Locate the cell with the specified text and output its [x, y] center coordinate. 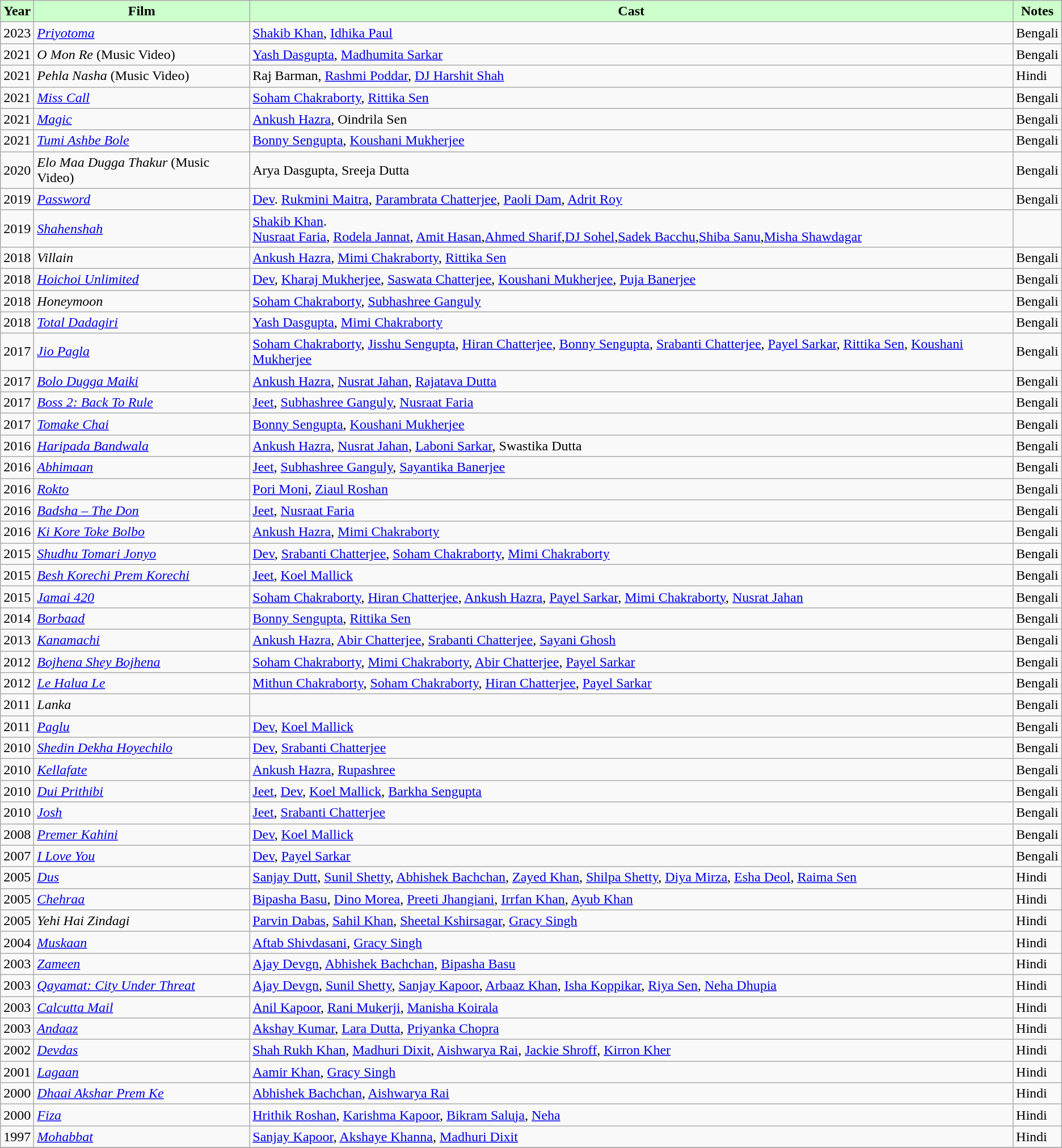
Ajay Devgn, Abhishek Bachchan, Bipasha Basu [631, 964]
2014 [17, 618]
2008 [17, 834]
2001 [17, 1072]
Abhimaan [142, 467]
I Love You [142, 856]
Borbaad [142, 618]
Ankush Hazra, Nusrat Jahan, Rajatava Dutta [631, 381]
Andaaz [142, 1029]
Shakib Khan.Nusraat Faria, Rodela Jannat, Amit Hasan,Ahmed Sharif,DJ Sohel,Sadek Bacchu,Shiba Sanu,Misha Shawdagar [631, 228]
Qayamat: City Under Threat [142, 985]
Dhaai Akshar Prem Ke [142, 1094]
Rokto [142, 489]
Bolo Dugga Maiki [142, 381]
Kellafate [142, 770]
Hoichoi Unlimited [142, 279]
Jeet, Dev, Koel Mallick, Barkha Sengupta [631, 791]
2013 [17, 640]
2004 [17, 942]
Dev. Rukmini Maitra, Parambrata Chatterjee, Paoli Dam, Adrit Roy [631, 199]
Jeet, Subhashree Ganguly, Sayantika Banerjee [631, 467]
Soham Chakraborty, Mimi Chakraborty, Abir Chatterjee, Payel Sarkar [631, 662]
Ankush Hazra, Abir Chatterjee, Srabanti Chatterjee, Sayani Ghosh [631, 640]
Jeet, Srabanti Chatterjee [631, 813]
Ankush Hazra, Mimi Chakraborty, Rittika Sen [631, 258]
Shah Rukh Khan, Madhuri Dixit, Aishwarya Rai, Jackie Shroff, Kirron Kher [631, 1050]
Aamir Khan, Gracy Singh [631, 1072]
Parvin Dabas, Sahil Khan, Sheetal Kshirsagar, Gracy Singh [631, 921]
Password [142, 199]
Sanjay Kapoor, Akshaye Khanna, Madhuri Dixit [631, 1137]
Josh [142, 813]
Jeet, Koel Mallick [631, 575]
Jamai 420 [142, 597]
Sanjay Dutt, Sunil Shetty, Abhishek Bachchan, Zayed Khan, Shilpa Shetty, Diya Mirza, Esha Deol, Raima Sen [631, 877]
Bonny Sengupta, Rittika Sen [631, 618]
2002 [17, 1050]
Hrithik Roshan, Karishma Kapoor, Bikram Saluja, Neha [631, 1115]
Abhishek Bachchan, Aishwarya Rai [631, 1094]
Honeymoon [142, 301]
Raj Barman, Rashmi Poddar, DJ Harshit Shah [631, 76]
Soham Chakraborty, Jisshu Sengupta, Hiran Chatterjee, Bonny Sengupta, Srabanti Chatterjee, Payel Sarkar, Rittika Sen, Koushani Mukherjee [631, 352]
Notes [1038, 11]
Tumi Ashbe Bole [142, 141]
Paglu [142, 727]
Dev, Kharaj Mukherjee, Saswata Chatterjee, Koushani Mukherjee, Puja Banerjee [631, 279]
Mithun Chakraborty, Soham Chakraborty, Hiran Chatterjee, Payel Sarkar [631, 683]
Mohabbat [142, 1137]
Pehla Nasha (Music Video) [142, 76]
Badsha – The Don [142, 510]
Lanka [142, 705]
Shedin Dekha Hoyechilo [142, 748]
Boss 2: Back To Rule [142, 403]
Arya Dasgupta, Sreeja Dutta [631, 170]
Priyotoma [142, 33]
2023 [17, 33]
Jio Pagla [142, 352]
Aftab Shivdasani, Gracy Singh [631, 942]
1997 [17, 1137]
Ankush Hazra, Oindrila Sen [631, 119]
O Mon Re (Music Video) [142, 54]
Bipasha Basu, Dino Morea, Preeti Jhangiani, Irrfan Khan, Ayub Khan [631, 899]
Fiza [142, 1115]
Calcutta Mail [142, 1007]
Ankush Hazra, Nusrat Jahan, Laboni Sarkar, Swastika Dutta [631, 446]
Miss Call [142, 98]
Cast [631, 11]
Anil Kapoor, Rani Mukerji, Manisha Koirala [631, 1007]
Kanamachi [142, 640]
Shakib Khan, Idhika Paul [631, 33]
Devdas [142, 1050]
Shahenshah [142, 228]
Yash Dasgupta, Mimi Chakraborty [631, 323]
Elo Maa Dugga Thakur (Music Video) [142, 170]
Villain [142, 258]
Year [17, 11]
Le Halua Le [142, 683]
Tomake Chai [142, 424]
Yehi Hai Zindagi [142, 921]
Soham Chakraborty, Rittika Sen [631, 98]
Chehraa [142, 899]
Dus [142, 877]
Yash Dasgupta, Madhumita Sarkar [631, 54]
Premer Kahini [142, 834]
Zameen [142, 964]
Ajay Devgn, Sunil Shetty, Sanjay Kapoor, Arbaaz Khan, Isha Koppikar, Riya Sen, Neha Dhupia [631, 985]
Jeet, Nusraat Faria [631, 510]
Dev, Payel Sarkar [631, 856]
Jeet, Subhashree Ganguly, Nusraat Faria [631, 403]
Lagaan [142, 1072]
Dev, Srabanti Chatterjee [631, 748]
Shudhu Tomari Jonyo [142, 554]
Soham Chakraborty, Hiran Chatterjee, Ankush Hazra, Payel Sarkar, Mimi Chakraborty, Nusrat Jahan [631, 597]
Dui Prithibi [142, 791]
Ankush Hazra, Rupashree [631, 770]
Bojhena Shey Bojhena [142, 662]
Ki Kore Toke Bolbo [142, 532]
Pori Moni, Ziaul Roshan [631, 489]
Akshay Kumar, Lara Dutta, Priyanka Chopra [631, 1029]
2020 [17, 170]
Ankush Hazra, Mimi Chakraborty [631, 532]
Film [142, 11]
2007 [17, 856]
Besh Korechi Prem Korechi [142, 575]
Haripada Bandwala [142, 446]
Dev, Srabanti Chatterjee, Soham Chakraborty, Mimi Chakraborty [631, 554]
Soham Chakraborty, Subhashree Ganguly [631, 301]
Total Dadagiri [142, 323]
Magic [142, 119]
Muskaan [142, 942]
